Identify which cell holds the provided text, then report its [X, Y] central coordinate. 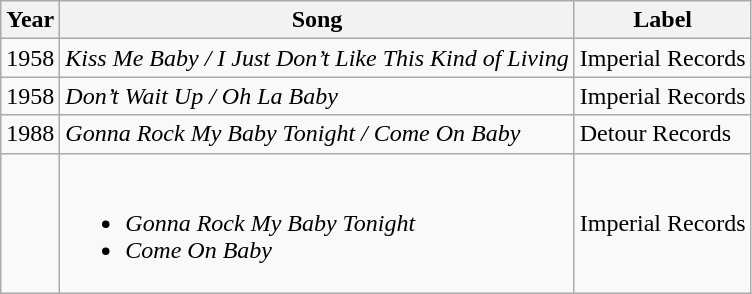
1988 [30, 134]
Song [317, 20]
Label [662, 20]
Don’t Wait Up / Oh La Baby [317, 96]
Kiss Me Baby / I Just Don’t Like This Kind of Living [317, 58]
Year [30, 20]
Gonna Rock My Baby TonightCome On Baby [317, 223]
Detour Records [662, 134]
Gonna Rock My Baby Tonight / Come On Baby [317, 134]
